Detect which cell encompasses the target text, then output its [x, y] center coordinate. 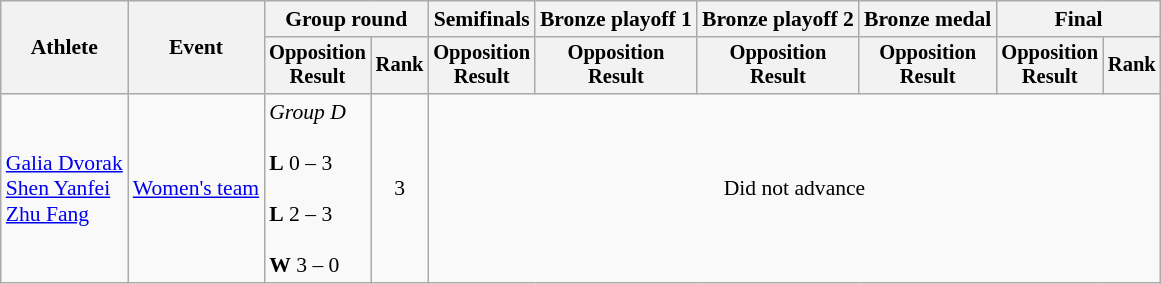
Women's team [196, 188]
Did not advance [794, 188]
Event [196, 48]
Group DL 0 – 3L 2 – 3W 3 – 0 [318, 188]
3 [400, 188]
Group round [346, 19]
Bronze playoff 1 [616, 19]
Bronze medal [928, 19]
Athlete [64, 48]
Final [1078, 19]
Galia DvorakShen Yanfei Zhu Fang [64, 188]
Semifinals [482, 19]
Bronze playoff 2 [778, 19]
